Determine the (x, y) coordinate at the center of the cell enclosing the given text.  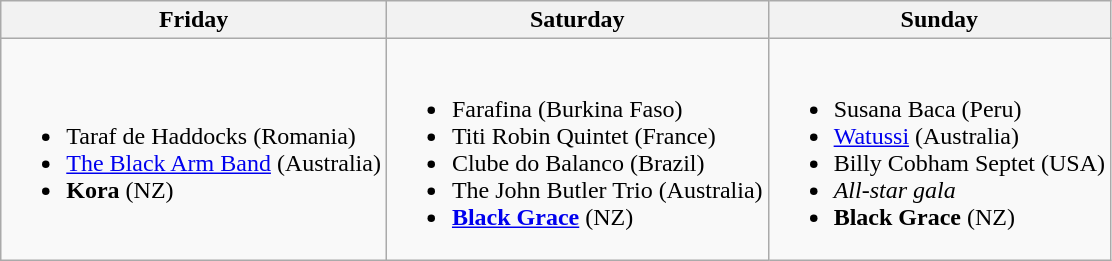
Saturday (577, 20)
Farafina (Burkina Faso)Titi Robin Quintet (France)Clube do Balanco (Brazil)The John Butler Trio (Australia)Black Grace (NZ) (577, 150)
Friday (194, 20)
Susana Baca (Peru)Watussi (Australia)Billy Cobham Septet (USA)All-star galaBlack Grace (NZ) (939, 150)
Taraf de Haddocks (Romania)The Black Arm Band (Australia)Kora (NZ) (194, 150)
Sunday (939, 20)
